Capture the cell that displays the provided text and extract its (X, Y) central coordinate. 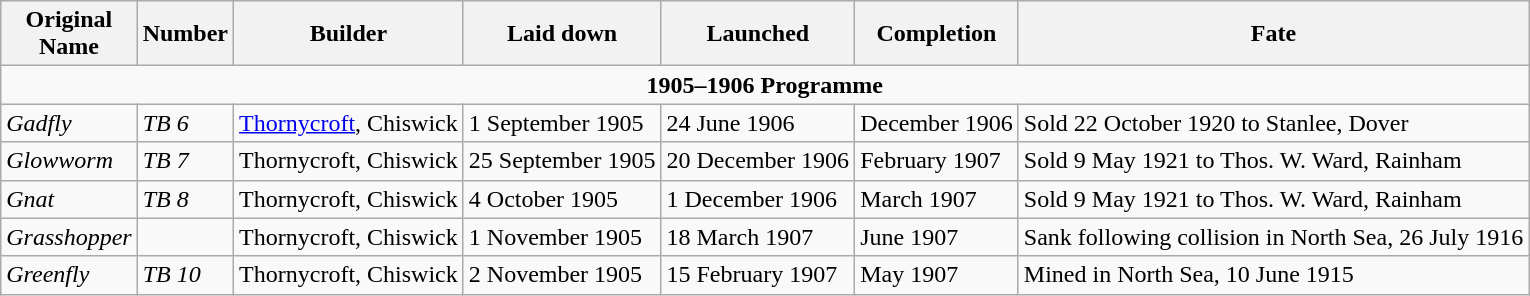
TB 7 (185, 161)
Laid down (562, 34)
1 November 1905 (562, 237)
2 November 1905 (562, 275)
Greenfly (69, 275)
18 March 1907 (758, 237)
24 June 1906 (758, 123)
25 September 1905 (562, 161)
Original Name (69, 34)
Sank following collision in North Sea, 26 July 1916 (1273, 237)
TB 8 (185, 199)
Grasshopper (69, 237)
Launched (758, 34)
March 1907 (937, 199)
Mined in North Sea, 10 June 1915 (1273, 275)
TB 6 (185, 123)
Gadfly (69, 123)
Gnat (69, 199)
May 1907 (937, 275)
February 1907 (937, 161)
Sold 22 October 1920 to Stanlee, Dover (1273, 123)
Glowworm (69, 161)
Completion (937, 34)
1 December 1906 (758, 199)
June 1907 (937, 237)
15 February 1907 (758, 275)
1905–1906 Programme (765, 85)
20 December 1906 (758, 161)
Builder (349, 34)
4 October 1905 (562, 199)
Fate (1273, 34)
Number (185, 34)
TB 10 (185, 275)
December 1906 (937, 123)
1 September 1905 (562, 123)
